Determine the (x, y) coordinate at the center of the cell enclosing the given text.  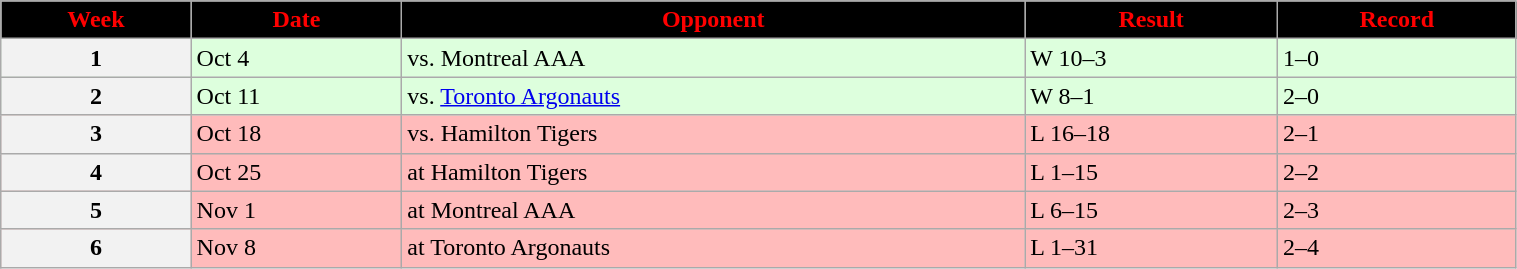
L 1–15 (1152, 172)
4 (96, 172)
6 (96, 248)
5 (96, 210)
Nov 8 (296, 248)
L 16–18 (1152, 134)
Opponent (714, 20)
2–3 (1398, 210)
2 (96, 96)
L 1–31 (1152, 248)
at Hamilton Tigers (714, 172)
2–2 (1398, 172)
at Toronto Argonauts (714, 248)
3 (96, 134)
2–0 (1398, 96)
W 10–3 (1152, 58)
L 6–15 (1152, 210)
at Montreal AAA (714, 210)
1–0 (1398, 58)
Oct 18 (296, 134)
W 8–1 (1152, 96)
vs. Hamilton Tigers (714, 134)
Oct 25 (296, 172)
Date (296, 20)
2–1 (1398, 134)
Result (1152, 20)
vs. Montreal AAA (714, 58)
Record (1398, 20)
1 (96, 58)
Nov 1 (296, 210)
Oct 4 (296, 58)
Week (96, 20)
Oct 11 (296, 96)
2–4 (1398, 248)
vs. Toronto Argonauts (714, 96)
